Find where the given text appears and provide that cell's center as [X, Y] coordinate. 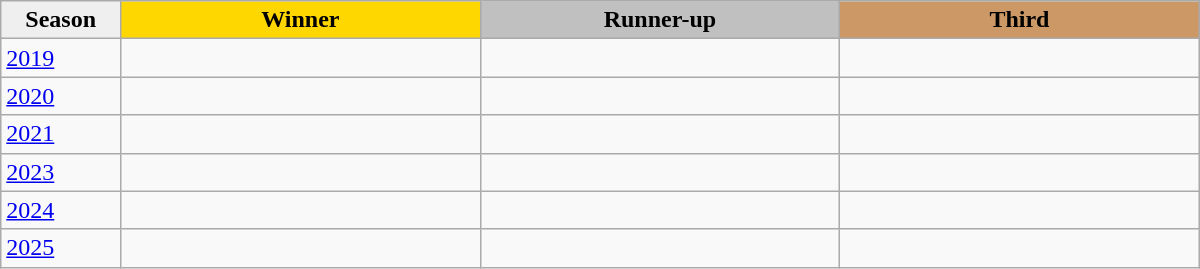
Third [1020, 20]
Winner [301, 20]
Runner-up [660, 20]
2025 [61, 248]
2019 [61, 58]
2021 [61, 134]
Season [61, 20]
2020 [61, 96]
2024 [61, 210]
2023 [61, 172]
